Return [X, Y] of the center of cell containing provided text 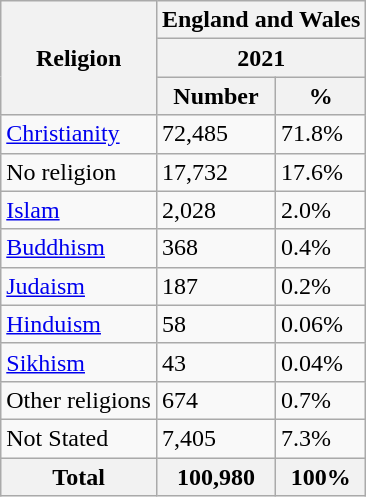
Sikhism [79, 362]
0.04% [321, 362]
Total [79, 477]
368 [216, 248]
58 [216, 324]
71.8% [321, 134]
England and Wales [260, 20]
0.4% [321, 248]
Christianity [79, 134]
Judaism [79, 286]
17.6% [321, 172]
Buddhism [79, 248]
Religion [79, 58]
2021 [260, 58]
100% [321, 477]
Not Stated [79, 438]
100,980 [216, 477]
Hinduism [79, 324]
No religion [79, 172]
0.06% [321, 324]
Other religions [79, 400]
2,028 [216, 210]
7,405 [216, 438]
43 [216, 362]
187 [216, 286]
0.7% [321, 400]
Number [216, 96]
Islam [79, 210]
0.2% [321, 286]
72,485 [216, 134]
17,732 [216, 172]
% [321, 96]
2.0% [321, 210]
7.3% [321, 438]
674 [216, 400]
